For the text-containing cell, return its midpoint in [X, Y] coordinate format. 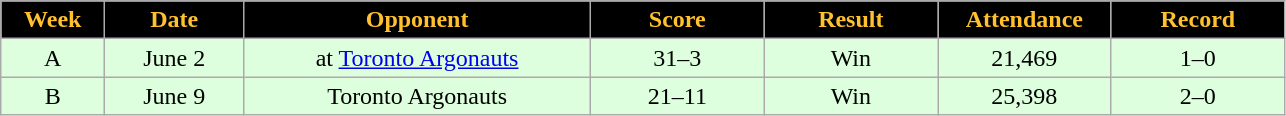
Score [678, 20]
21–11 [678, 96]
Toronto Argonauts [418, 96]
1–0 [1198, 58]
21,469 [1024, 58]
Attendance [1024, 20]
Date [174, 20]
Opponent [418, 20]
Result [850, 20]
Week [53, 20]
at Toronto Argonauts [418, 58]
June 2 [174, 58]
A [53, 58]
31–3 [678, 58]
B [53, 96]
Record [1198, 20]
June 9 [174, 96]
25,398 [1024, 96]
2–0 [1198, 96]
